Scan for the cell matching the given text and deliver its (x, y) coordinate at center. 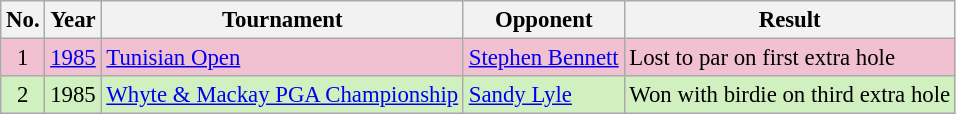
Opponent (544, 20)
Result (790, 20)
Won with birdie on third extra hole (790, 95)
Stephen Bennett (544, 58)
Sandy Lyle (544, 95)
1 (23, 58)
Tournament (282, 20)
Year (73, 20)
No. (23, 20)
Whyte & Mackay PGA Championship (282, 95)
Tunisian Open (282, 58)
Lost to par on first extra hole (790, 58)
2 (23, 95)
